Return the [x, y] coordinate for the center point of the cell that contains the specified text.  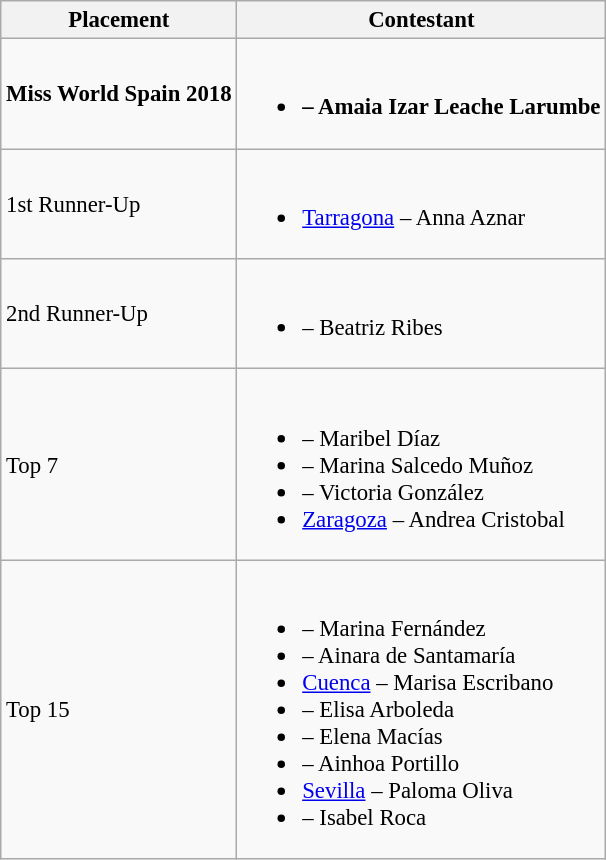
Top 7 [119, 464]
1st Runner-Up [119, 204]
– Maribel Díaz – Marina Salcedo Muñoz – Victoria González Zaragoza – Andrea Cristobal [422, 464]
Placement [119, 20]
Top 15 [119, 710]
Miss World Spain 2018 [119, 94]
Tarragona – Anna Aznar [422, 204]
– Amaia Izar Leache Larumbe [422, 94]
– Beatriz Ribes [422, 314]
2nd Runner-Up [119, 314]
Contestant [422, 20]
